Scan for the cell matching the given text and deliver its (x, y) coordinate at center. 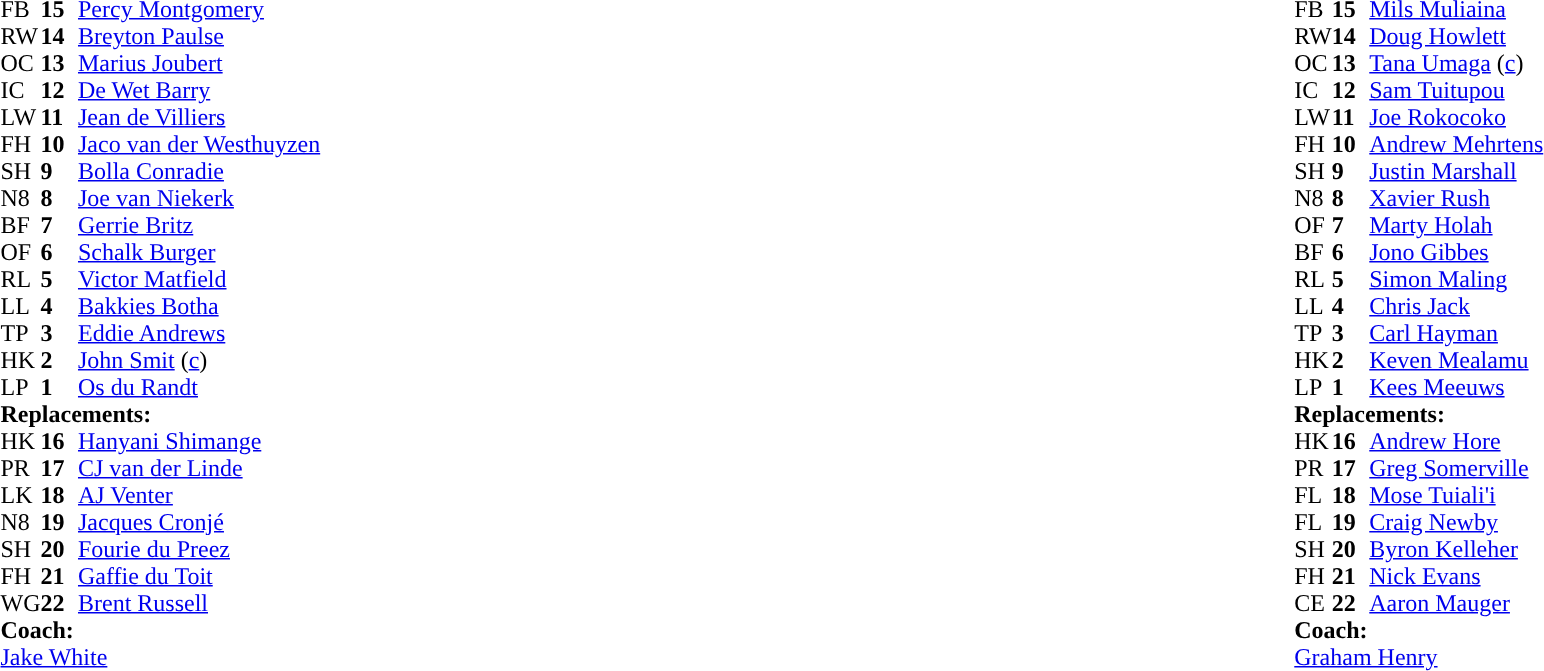
WG (20, 604)
Brent Russell (199, 604)
Marius Joubert (199, 64)
Jean de Villiers (199, 118)
Bolla Conradie (199, 172)
Xavier Rush (1456, 198)
Sam Tuitupou (1456, 90)
Nick Evans (1456, 576)
LK (20, 496)
Bakkies Botha (199, 306)
Andrew Hore (1456, 442)
Os du Randt (199, 388)
De Wet Barry (199, 90)
Joe van Niekerk (199, 198)
Craig Newby (1456, 522)
Mose Tuiali'i (1456, 496)
Gaffie du Toit (199, 576)
Joe Rokocoko (1456, 118)
Kees Meeuws (1456, 388)
Schalk Burger (199, 252)
Greg Somerville (1456, 468)
Chris Jack (1456, 306)
CE (1313, 604)
Aaron Mauger (1456, 604)
Justin Marshall (1456, 172)
Byron Kelleher (1456, 550)
Breyton Paulse (199, 36)
Carl Hayman (1456, 334)
Graham Henry (1418, 658)
Eddie Andrews (199, 334)
Simon Maling (1456, 280)
Jono Gibbes (1456, 252)
AJ Venter (199, 496)
Keven Mealamu (1456, 360)
Fourie du Preez (199, 550)
CJ van der Linde (199, 468)
John Smit (c) (199, 360)
Victor Matfield (199, 280)
Marty Holah (1456, 226)
Jacques Cronjé (199, 522)
Gerrie Britz (199, 226)
Jaco van der Westhuyzen (199, 144)
Andrew Mehrtens (1456, 144)
Hanyani Shimange (199, 442)
Jake White (160, 658)
Tana Umaga (c) (1456, 64)
Doug Howlett (1456, 36)
